Search for the cell housing the specified text and yield its (x, y) center coordinate. 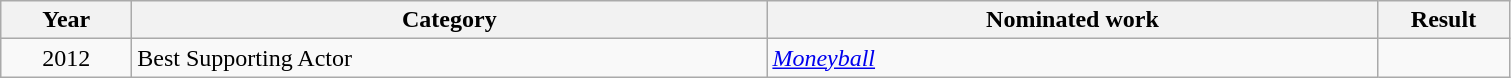
Category (450, 20)
Nominated work (1072, 20)
2012 (66, 58)
Result (1444, 20)
Best Supporting Actor (450, 58)
Year (66, 20)
Moneyball (1072, 58)
